Identify which cell holds the provided text, then report its [X, Y] central coordinate. 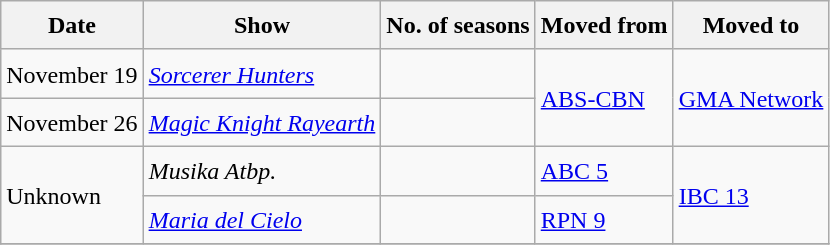
Show [262, 26]
Musika Atbp. [262, 170]
No. of seasons [458, 26]
IBC 13 [751, 194]
ABS-CBN [604, 98]
ABC 5 [604, 170]
Maria del Cielo [262, 220]
Date [72, 26]
GMA Network [751, 98]
Unknown [72, 194]
Sorcerer Hunters [262, 74]
November 19 [72, 74]
RPN 9 [604, 220]
Magic Knight Rayearth [262, 122]
November 26 [72, 122]
Moved from [604, 26]
Moved to [751, 26]
